For the text-containing cell, return its midpoint in (X, Y) coordinate format. 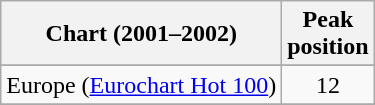
12 (328, 85)
Peakposition (328, 34)
Chart (2001–2002) (142, 34)
Europe (Eurochart Hot 100) (142, 85)
